Return the (x, y) coordinate for the center point of the cell that contains the specified text.  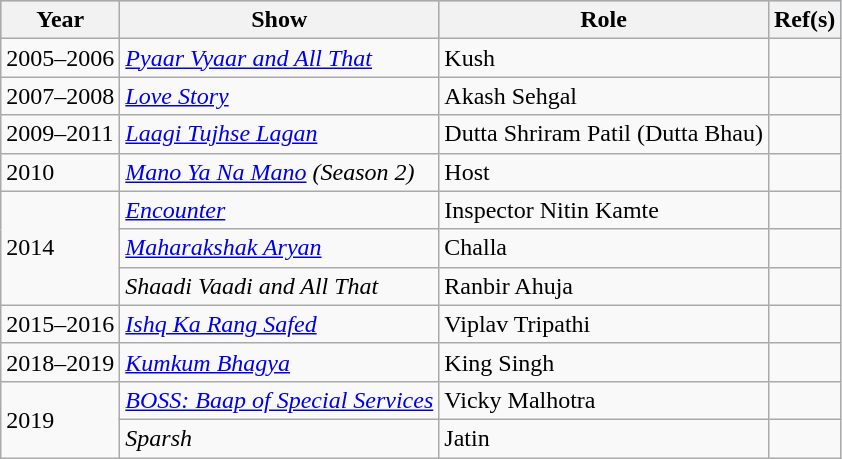
Akash Sehgal (604, 96)
Challa (604, 248)
2005–2006 (60, 58)
Jatin (604, 438)
Mano Ya Na Mano (Season 2) (280, 172)
Love Story (280, 96)
2019 (60, 419)
Maharakshak Aryan (280, 248)
2014 (60, 248)
Show (280, 20)
Kumkum Bhagya (280, 362)
2007–2008 (60, 96)
Year (60, 20)
Shaadi Vaadi and All That (280, 286)
2009–2011 (60, 134)
Kush (604, 58)
2010 (60, 172)
Inspector Nitin Kamte (604, 210)
King Singh (604, 362)
Host (604, 172)
Ranbir Ahuja (604, 286)
Ishq Ka Rang Safed (280, 324)
Role (604, 20)
Viplav Tripathi (604, 324)
Encounter (280, 210)
Sparsh (280, 438)
Dutta Shriram Patil (Dutta Bhau) (604, 134)
Laagi Tujhse Lagan (280, 134)
BOSS: Baap of Special Services (280, 400)
Pyaar Vyaar and All That (280, 58)
2018–2019 (60, 362)
2015–2016 (60, 324)
Vicky Malhotra (604, 400)
Ref(s) (804, 20)
